From the cell containing the given text, extract its center point as [X, Y] coordinate. 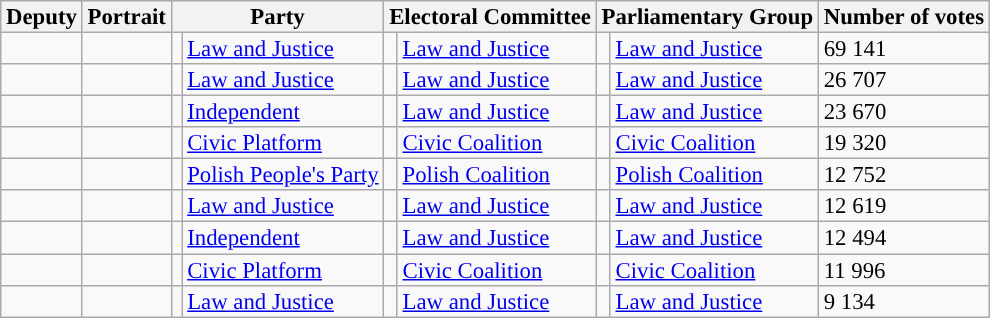
69 141 [904, 49]
11 996 [904, 270]
Parliamentary Group [707, 17]
Electoral Committee [490, 17]
Party [278, 17]
Polish People's Party [283, 175]
23 670 [904, 112]
Number of votes [904, 17]
19 320 [904, 143]
9 134 [904, 301]
12 494 [904, 238]
Deputy [42, 17]
12 752 [904, 175]
Portrait [126, 17]
26 707 [904, 80]
12 619 [904, 206]
